From the cell containing the given text, extract its center point as [x, y] coordinate. 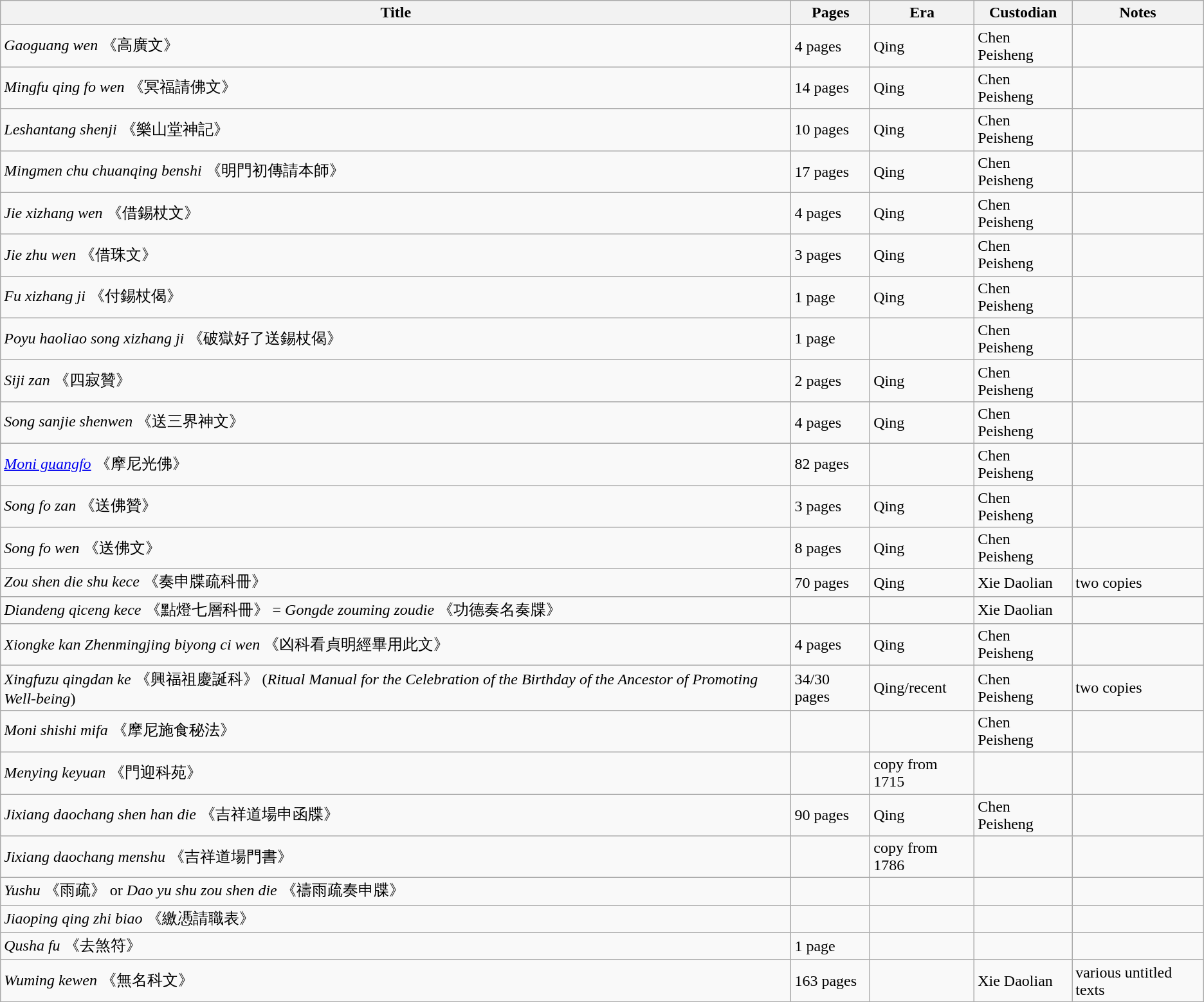
70 pages [831, 583]
Xiongke kan Zhenmingjing biyong ci wen 《凶科看貞明經畢用此文》 [396, 644]
various untitled texts [1138, 980]
34/30 pages [831, 688]
Qusha fu 《去煞符》 [396, 947]
8 pages [831, 548]
Pages [831, 13]
Poyu haoliao song xizhang ji 《破獄好了送錫杖偈》 [396, 338]
Menying keyuan 《門迎科苑》 [396, 773]
Gaoguang wen 《高廣文》 [396, 46]
Yushu 《雨疏》 or Dao yu shu zou shen die 《禱雨疏奏申牒》 [396, 891]
Jixiang daochang menshu 《吉祥道場門書》 [396, 857]
82 pages [831, 464]
Mingfu qing fo wen 《冥福請佛文》 [396, 87]
Moni shishi mifa 《摩尼施食秘法》 [396, 731]
Siji zan 《四寂贊》 [396, 381]
Leshantang shenji 《樂山堂神記》 [396, 130]
copy from 1715 [922, 773]
Zou shen die shu kece 《奏申牒疏科冊》 [396, 583]
Fu xizhang ji 《付錫杖偈》 [396, 297]
10 pages [831, 130]
Qing/recent [922, 688]
Title [396, 13]
Jiaoping qing zhi biao 《繳慿請職表》 [396, 918]
14 pages [831, 87]
copy from 1786 [922, 857]
17 pages [831, 171]
Diandeng qiceng kece 《點燈七層科冊》 = Gongde zouming zoudie 《功德奏名奏牒》 [396, 610]
Jie xizhang wen 《借錫杖文》 [396, 214]
Song fo wen 《送佛文》 [396, 548]
90 pages [831, 814]
Notes [1138, 13]
Moni guangfo 《摩尼光佛》 [396, 464]
Custodian [1023, 13]
Jie zhu wen 《借珠文》 [396, 255]
Era [922, 13]
Mingmen chu chuanqing benshi 《明門初傳請本師》 [396, 171]
Jixiang daochang shen han die 《吉祥道場申函牒》 [396, 814]
Song fo zan 《送佛贊》 [396, 506]
Wuming kewen 《無名科文》 [396, 980]
163 pages [831, 980]
2 pages [831, 381]
Xingfuzu qingdan ke 《興福祖慶誕科》 (Ritual Manual for the Celebration of the Birthday of the Ancestor of Promoting Well-being) [396, 688]
Song sanjie shenwen 《送三界神文》 [396, 422]
